Pinpoint the cell where the given text exists, returning its [X, Y] midpoint coordinate. 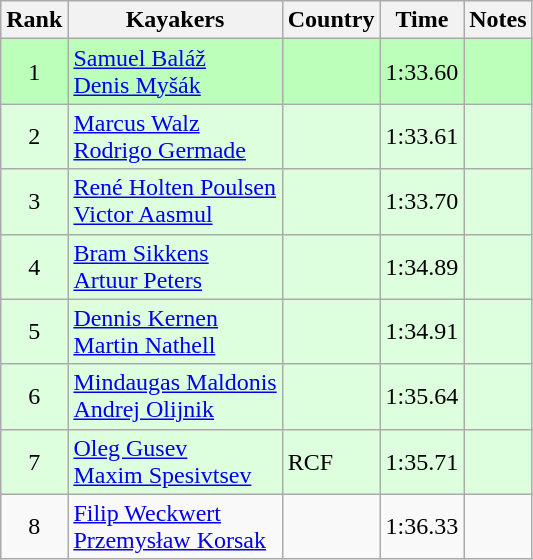
René Holten PoulsenVictor Aasmul [175, 202]
Country [331, 20]
RCF [331, 462]
Filip WeckwertPrzemysław Korsak [175, 526]
1:33.61 [422, 136]
Mindaugas MaldonisAndrej Olijnik [175, 396]
Oleg GusevMaxim Spesivtsev [175, 462]
1 [34, 72]
1:33.70 [422, 202]
1:33.60 [422, 72]
1:35.71 [422, 462]
4 [34, 266]
3 [34, 202]
Samuel BalážDenis Myšák [175, 72]
6 [34, 396]
Kayakers [175, 20]
5 [34, 332]
Time [422, 20]
Bram SikkensArtuur Peters [175, 266]
2 [34, 136]
1:34.89 [422, 266]
7 [34, 462]
Dennis KernenMartin Nathell [175, 332]
Notes [498, 20]
1:36.33 [422, 526]
Marcus WalzRodrigo Germade [175, 136]
1:34.91 [422, 332]
1:35.64 [422, 396]
Rank [34, 20]
8 [34, 526]
